Scan for the cell matching the given text and deliver its (x, y) coordinate at center. 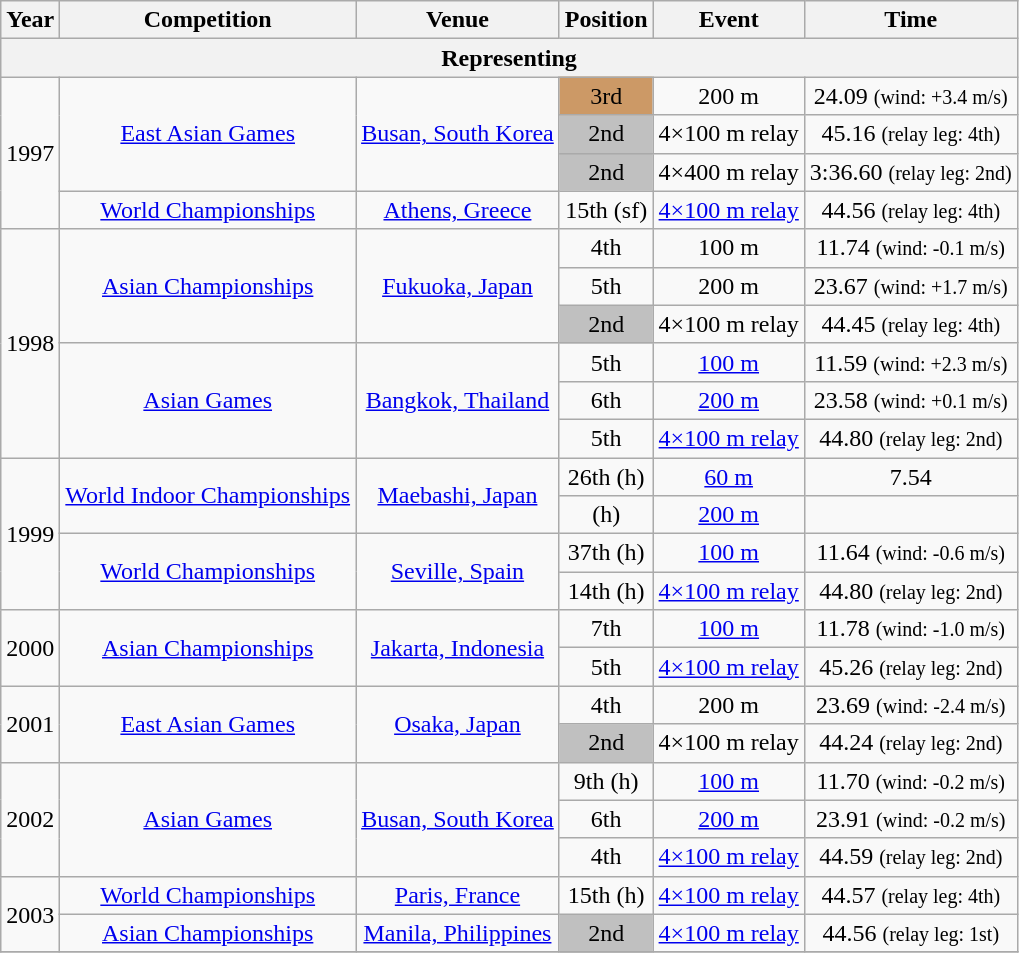
44.57 (relay leg: 4th) (910, 895)
Osaka, Japan (458, 724)
7.54 (910, 477)
11.74 (wind: -0.1 m/s) (910, 248)
37th (h) (606, 553)
9th (h) (606, 781)
Time (910, 20)
44.56 (relay leg: 4th) (910, 210)
44.24 (relay leg: 2nd) (910, 743)
11.59 (wind: +2.3 m/s) (910, 362)
1997 (30, 153)
44.56 (relay leg: 1st) (910, 933)
7th (606, 629)
Competition (208, 20)
23.58 (wind: +0.1 m/s) (910, 400)
11.70 (wind: -0.2 m/s) (910, 781)
Maebashi, Japan (458, 496)
(h) (606, 515)
60 m (728, 477)
23.91 (wind: -0.2 m/s) (910, 819)
2000 (30, 648)
Event (728, 20)
15th (sf) (606, 210)
23.69 (wind: -2.4 m/s) (910, 705)
2001 (30, 724)
11.78 (wind: -1.0 m/s) (910, 629)
Bangkok, Thailand (458, 400)
23.67 (wind: +1.7 m/s) (910, 286)
44.45 (relay leg: 4th) (910, 324)
26th (h) (606, 477)
1999 (30, 534)
Paris, France (458, 895)
24.09 (wind: +3.4 m/s) (910, 96)
44.59 (relay leg: 2nd) (910, 857)
Representing (510, 58)
2003 (30, 914)
Manila, Philippines (458, 933)
Year (30, 20)
Seville, Spain (458, 572)
15th (h) (606, 895)
Fukuoka, Japan (458, 286)
Athens, Greece (458, 210)
4×400 m relay (728, 172)
1998 (30, 343)
3rd (606, 96)
2002 (30, 819)
Jakarta, Indonesia (458, 648)
14th (h) (606, 591)
11.64 (wind: -0.6 m/s) (910, 553)
45.16 (relay leg: 4th) (910, 134)
45.26 (relay leg: 2nd) (910, 667)
Venue (458, 20)
World Indoor Championships (208, 496)
Position (606, 20)
3:36.60 (relay leg: 2nd) (910, 172)
